Output the [X, Y] coordinate of the center of the cell containing the given text.  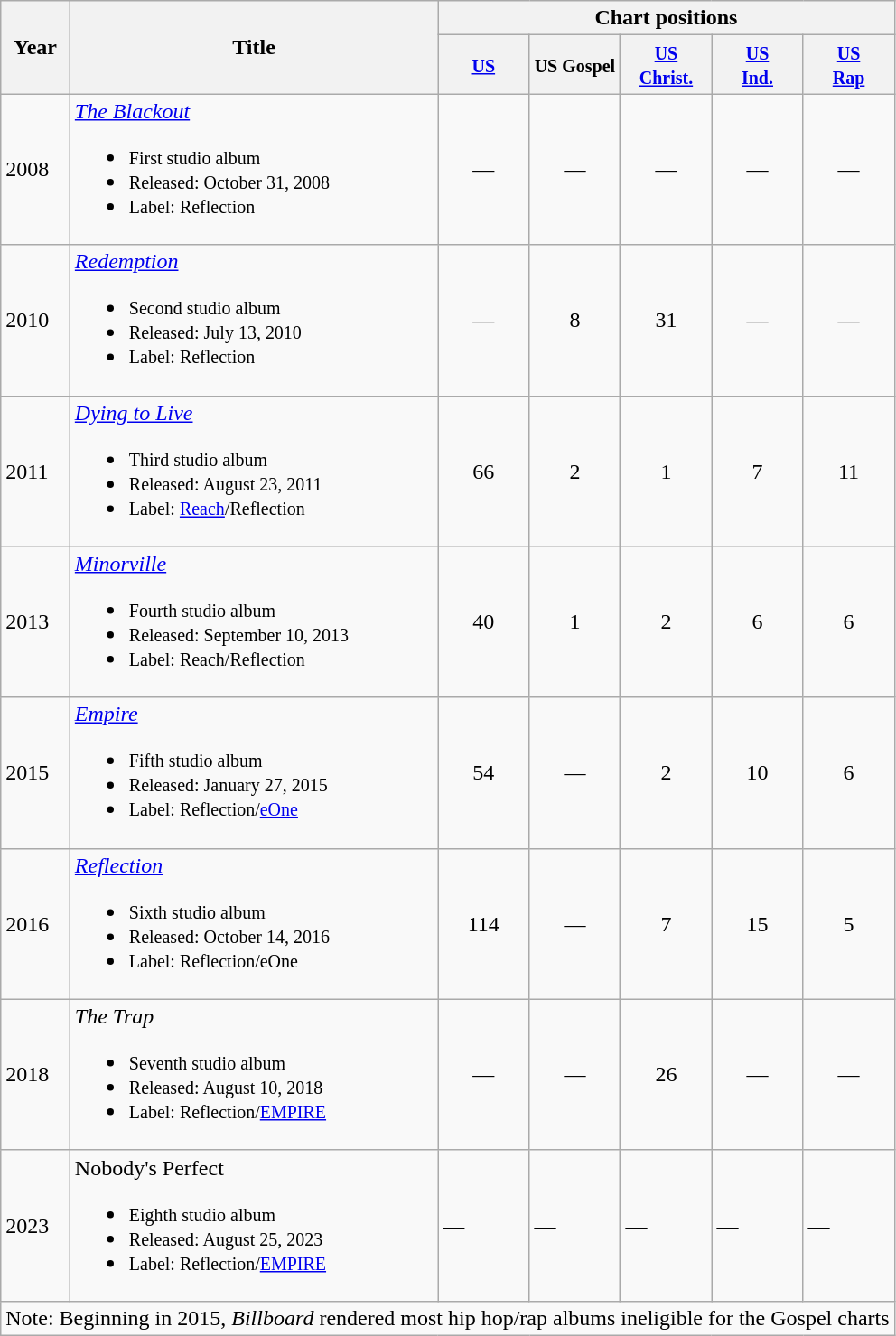
Note: Beginning in 2015, Billboard rendered most hip hop/rap albums ineligible for the Gospel charts [448, 1318]
Title [253, 47]
USChrist. [667, 65]
EmpireFifth studio albumReleased: January 27, 2015Label: Reflection/eOne [253, 773]
10 [757, 773]
114 [484, 923]
8 [574, 320]
2008 [36, 170]
66 [484, 472]
ReflectionSixth studio albumReleased: October 14, 2016Label: Reflection/eOne [253, 923]
MinorvilleFourth studio albumReleased: September 10, 2013Label: Reach/Reflection [253, 621]
31 [667, 320]
2011 [36, 472]
2023 [36, 1225]
The Blackout First studio albumReleased: October 31, 2008Label: Reflection [253, 170]
US Gospel [574, 65]
Redemption Second studio albumReleased: July 13, 2010Label: Reflection [253, 320]
26 [667, 1075]
2010 [36, 320]
11 [849, 472]
2015 [36, 773]
54 [484, 773]
2016 [36, 923]
US [484, 65]
5 [849, 923]
15 [757, 923]
The TrapSeventh studio albumReleased: August 10, 2018Label: Reflection/EMPIRE [253, 1075]
Chart positions [667, 18]
USInd. [757, 65]
40 [484, 621]
Dying to Live Third studio albumReleased: August 23, 2011Label: Reach/Reflection [253, 472]
Nobody's PerfectEighth studio albumReleased: August 25, 2023Label: Reflection/EMPIRE [253, 1225]
2013 [36, 621]
Year [36, 47]
2018 [36, 1075]
USRap [849, 65]
